Provide the [X, Y] coordinate of the cell's center where the given text is located.  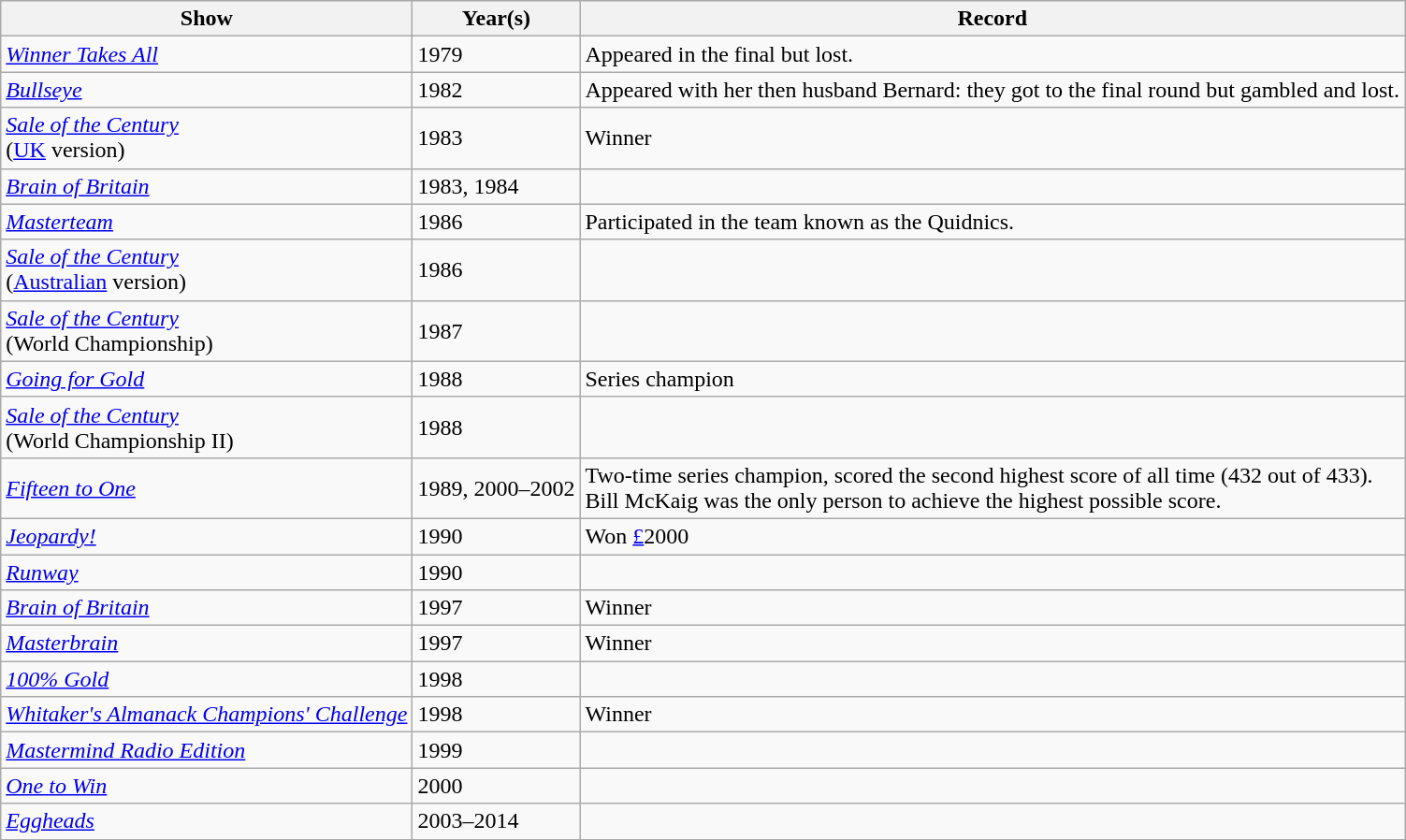
Sale of the Century(World Championship II) [207, 427]
1983, 1984 [496, 186]
Appeared with her then husband Bernard: they got to the final round but gambled and lost. [993, 90]
Participated in the team known as the Quidnics. [993, 222]
Masterbrain [207, 644]
Record [993, 19]
Winner Takes All [207, 54]
Eggheads [207, 821]
2003–2014 [496, 821]
Bullseye [207, 90]
100% Gold [207, 679]
Sale of the Century(UK version) [207, 138]
1983 [496, 138]
1999 [496, 750]
Mastermind Radio Edition [207, 750]
Sale of the Century(World Championship) [207, 331]
Series champion [993, 379]
1982 [496, 90]
Fifteen to One [207, 488]
1989, 2000–2002 [496, 488]
Won £2000 [993, 536]
Appeared in the final but lost. [993, 54]
Masterteam [207, 222]
Year(s) [496, 19]
One to Win [207, 786]
Whitaker's Almanack Champions' Challenge [207, 715]
2000 [496, 786]
Show [207, 19]
Sale of the Century(Australian version) [207, 269]
Going for Gold [207, 379]
1979 [496, 54]
1987 [496, 331]
Runway [207, 572]
Jeopardy! [207, 536]
